Provide the [X, Y] coordinate of the cell's center where the given text is located.  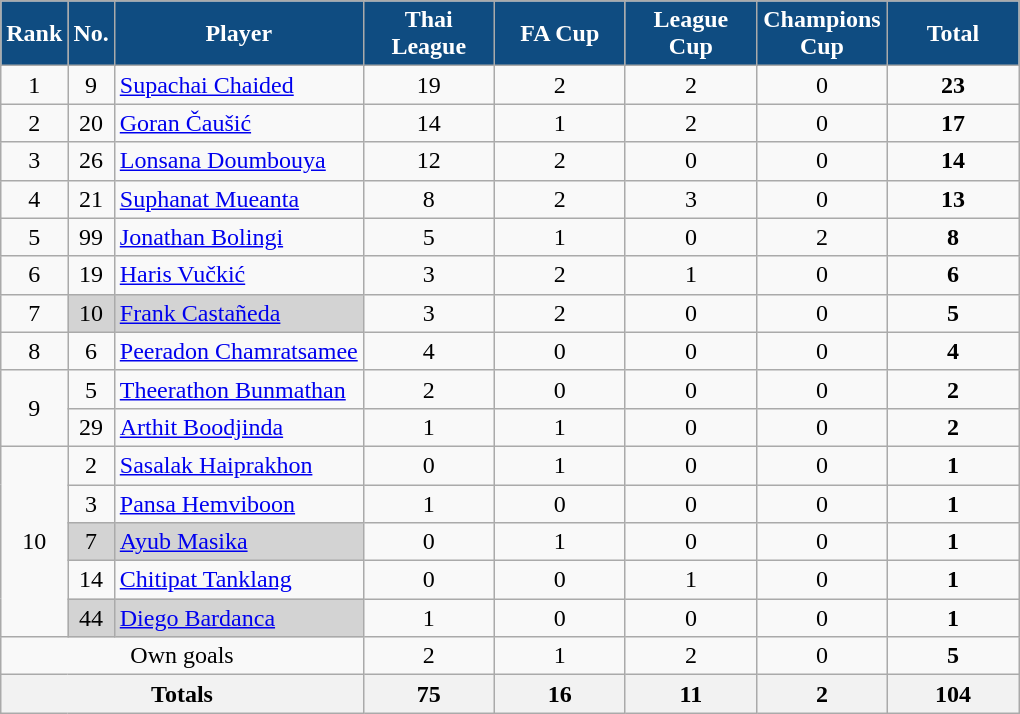
Sasalak Haiprakhon [238, 465]
20 [91, 123]
Supachai Chaided [238, 85]
Diego Bardanca [238, 618]
Total [952, 34]
23 [952, 85]
29 [91, 427]
99 [91, 237]
Rank [34, 34]
Thai League [428, 34]
FA Cup [560, 34]
Haris Vučkić [238, 275]
No. [91, 34]
104 [952, 694]
Peeradon Chamratsamee [238, 351]
Jonathan Bolingi [238, 237]
Own goals [182, 656]
13 [952, 199]
Ayub Masika [238, 542]
Totals [182, 694]
21 [91, 199]
Player [238, 34]
Suphanat Mueanta [238, 199]
75 [428, 694]
44 [91, 618]
Champions Cup [822, 34]
Pansa Hemviboon [238, 503]
12 [428, 161]
11 [690, 694]
Lonsana Doumbouya [238, 161]
Chitipat Tanklang [238, 580]
Goran Čaušić [238, 123]
League Cup [690, 34]
16 [560, 694]
17 [952, 123]
Arthit Boodjinda [238, 427]
Frank Castañeda [238, 313]
Theerathon Bunmathan [238, 389]
26 [91, 161]
